Extract the (x, y) coordinate from the center of the cell holding the provided text.  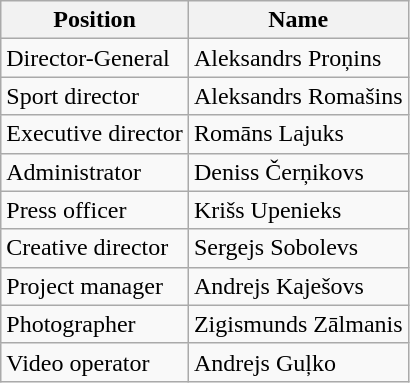
Romāns Lajuks (298, 134)
Project manager (95, 286)
Zigismunds Zālmanis (298, 324)
Andrejs Kaješovs (298, 286)
Director-General (95, 58)
Sport director (95, 96)
Krišs Upenieks (298, 210)
Administrator (95, 172)
Andrejs Guļko (298, 362)
Video operator (95, 362)
Executive director (95, 134)
Photographer (95, 324)
Aleksandrs Proņins (298, 58)
Creative director (95, 248)
Position (95, 20)
Sergejs Sobolevs (298, 248)
Deniss Čerņikovs (298, 172)
Name (298, 20)
Press officer (95, 210)
Aleksandrs Romašins (298, 96)
